Return [X, Y] of the center of cell containing provided text 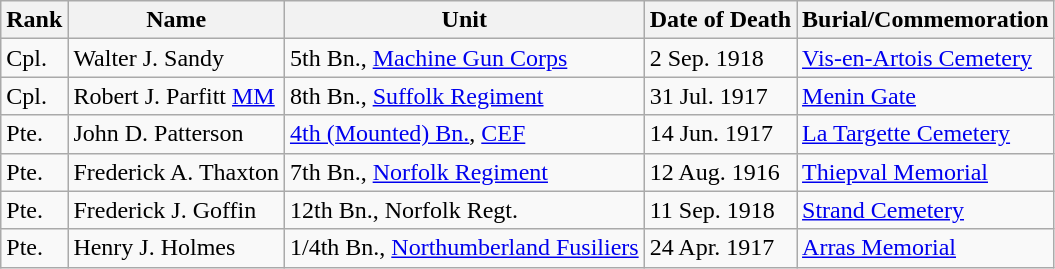
Strand Cemetery [926, 210]
31 Jul. 1917 [720, 96]
24 Apr. 1917 [720, 248]
14 Jun. 1917 [720, 134]
Walter J. Sandy [176, 58]
Date of Death [720, 20]
Vis-en-Artois Cemetery [926, 58]
1/4th Bn., Northumberland Fusiliers [464, 248]
Henry J. Holmes [176, 248]
11 Sep. 1918 [720, 210]
La Targette Cemetery [926, 134]
5th Bn., Machine Gun Corps [464, 58]
Frederick J. Goffin [176, 210]
8th Bn., Suffolk Regiment [464, 96]
Thiepval Memorial [926, 172]
Unit [464, 20]
Frederick A. Thaxton [176, 172]
4th (Mounted) Bn., CEF [464, 134]
Burial/Commemoration [926, 20]
John D. Patterson [176, 134]
2 Sep. 1918 [720, 58]
Arras Memorial [926, 248]
7th Bn., Norfolk Regiment [464, 172]
Robert J. Parfitt MM [176, 96]
12 Aug. 1916 [720, 172]
Menin Gate [926, 96]
Name [176, 20]
Rank [34, 20]
12th Bn., Norfolk Regt. [464, 210]
